Search for the cell housing the specified text and yield its (x, y) center coordinate. 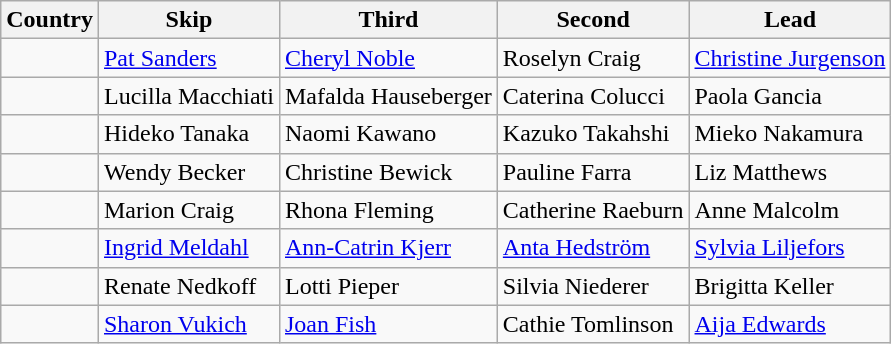
Wendy Becker (188, 172)
Sharon Vukich (188, 324)
Skip (188, 20)
Anne Malcolm (790, 210)
Kazuko Takahshi (593, 134)
Mafalda Hauseberger (388, 96)
Ingrid Meldahl (188, 248)
Ann-Catrin Kjerr (388, 248)
Rhona Fleming (388, 210)
Caterina Colucci (593, 96)
Joan Fish (388, 324)
Lucilla Macchiati (188, 96)
Roselyn Craig (593, 58)
Catherine Raeburn (593, 210)
Lotti Pieper (388, 286)
Sylvia Liljefors (790, 248)
Christine Bewick (388, 172)
Cathie Tomlinson (593, 324)
Renate Nedkoff (188, 286)
Liz Matthews (790, 172)
Pauline Farra (593, 172)
Paola Gancia (790, 96)
Brigitta Keller (790, 286)
Pat Sanders (188, 58)
Third (388, 20)
Naomi Kawano (388, 134)
Aija Edwards (790, 324)
Silvia Niederer (593, 286)
Marion Craig (188, 210)
Anta Hedström (593, 248)
Christine Jurgenson (790, 58)
Cheryl Noble (388, 58)
Lead (790, 20)
Second (593, 20)
Hideko Tanaka (188, 134)
Country (50, 20)
Mieko Nakamura (790, 134)
